Pinpoint the cell where the given text exists, returning its [x, y] midpoint coordinate. 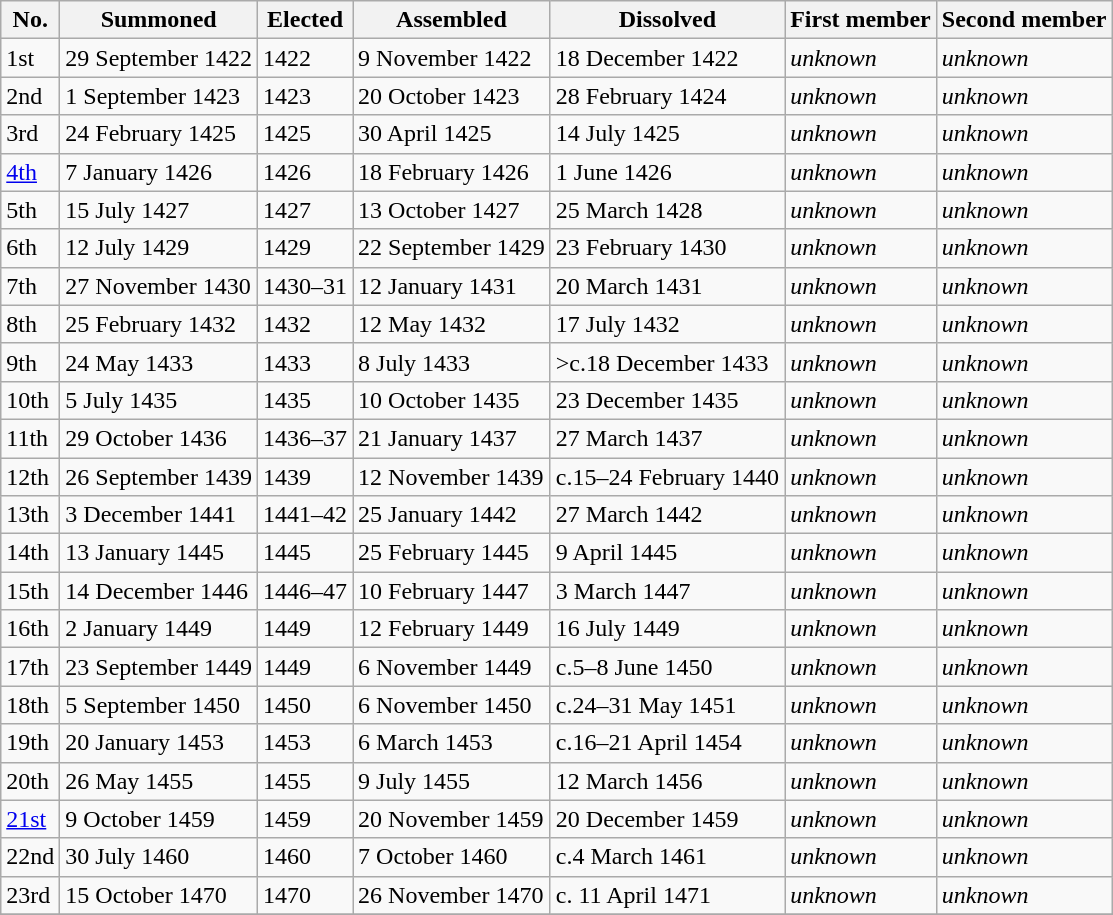
22nd [30, 857]
27 March 1442 [667, 515]
9th [30, 362]
19th [30, 743]
23 February 1430 [667, 248]
c.4 March 1461 [667, 857]
29 September 1422 [159, 58]
1426 [306, 172]
24 February 1425 [159, 134]
c.16–21 April 1454 [667, 743]
22 September 1429 [452, 248]
26 September 1439 [159, 477]
First member [861, 20]
25 February 1445 [452, 553]
1433 [306, 362]
Dissolved [667, 20]
12 November 1439 [452, 477]
No. [30, 20]
12 February 1449 [452, 629]
13 October 1427 [452, 210]
1427 [306, 210]
8th [30, 324]
14 December 1446 [159, 591]
1 September 1423 [159, 96]
1446–47 [306, 591]
1439 [306, 477]
1453 [306, 743]
1st [30, 58]
20 October 1423 [452, 96]
5 September 1450 [159, 705]
21 January 1437 [452, 438]
20th [30, 781]
1432 [306, 324]
Assembled [452, 20]
1 June 1426 [667, 172]
18 December 1422 [667, 58]
7 October 1460 [452, 857]
16 July 1449 [667, 629]
1423 [306, 96]
c.24–31 May 1451 [667, 705]
3rd [30, 134]
>c.18 December 1433 [667, 362]
25 February 1432 [159, 324]
25 March 1428 [667, 210]
7 January 1426 [159, 172]
27 March 1437 [667, 438]
18th [30, 705]
1436–37 [306, 438]
1441–42 [306, 515]
6 November 1449 [452, 667]
30 April 1425 [452, 134]
9 November 1422 [452, 58]
15 October 1470 [159, 895]
12 May 1432 [452, 324]
20 January 1453 [159, 743]
3 March 1447 [667, 591]
1470 [306, 895]
20 November 1459 [452, 819]
30 July 1460 [159, 857]
1459 [306, 819]
8 July 1433 [452, 362]
17 July 1432 [667, 324]
12 January 1431 [452, 286]
9 April 1445 [667, 553]
24 May 1433 [159, 362]
1430–31 [306, 286]
10 February 1447 [452, 591]
15th [30, 591]
20 December 1459 [667, 819]
1422 [306, 58]
17th [30, 667]
1455 [306, 781]
Second member [1024, 20]
12th [30, 477]
20 March 1431 [667, 286]
6 November 1450 [452, 705]
25 January 1442 [452, 515]
14th [30, 553]
9 July 1455 [452, 781]
1429 [306, 248]
2nd [30, 96]
7th [30, 286]
c.5–8 June 1450 [667, 667]
1425 [306, 134]
1450 [306, 705]
1460 [306, 857]
c.15–24 February 1440 [667, 477]
10 October 1435 [452, 400]
6th [30, 248]
11th [30, 438]
29 October 1436 [159, 438]
26 November 1470 [452, 895]
1435 [306, 400]
2 January 1449 [159, 629]
14 July 1425 [667, 134]
28 February 1424 [667, 96]
10th [30, 400]
5 July 1435 [159, 400]
26 May 1455 [159, 781]
Summoned [159, 20]
18 February 1426 [452, 172]
15 July 1427 [159, 210]
13th [30, 515]
23 December 1435 [667, 400]
9 October 1459 [159, 819]
21st [30, 819]
23 September 1449 [159, 667]
13 January 1445 [159, 553]
16th [30, 629]
27 November 1430 [159, 286]
6 March 1453 [452, 743]
12 July 1429 [159, 248]
12 March 1456 [667, 781]
4th [30, 172]
5th [30, 210]
3 December 1441 [159, 515]
23rd [30, 895]
c. 11 April 1471 [667, 895]
1445 [306, 553]
Elected [306, 20]
